Search for the cell housing the specified text and yield its (x, y) center coordinate. 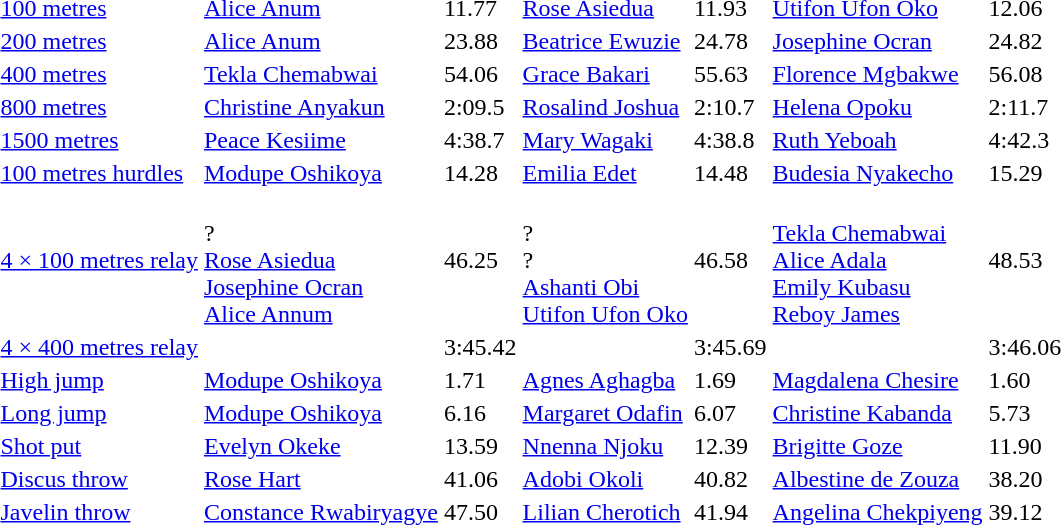
4:38.8 (730, 140)
??Ashanti ObiUtifon Ufon Oko (605, 260)
Grace Bakari (605, 74)
23.88 (480, 41)
54.06 (480, 74)
Margaret Odafin (605, 413)
14.28 (480, 173)
Albestine de Zouza (878, 479)
Josephine Ocran (878, 41)
Rose Hart (320, 479)
Ruth Yeboah (878, 140)
46.25 (480, 260)
Mary Wagaki (605, 140)
6.16 (480, 413)
Agnes Aghagba (605, 380)
Tekla ChemabwaiAlice AdalaEmily KubasuReboy James (878, 260)
Brigitte Goze (878, 446)
Emilia Edet (605, 173)
Budesia Nyakecho (878, 173)
?Rose AsieduaJosephine OcranAlice Annum (320, 260)
2:10.7 (730, 107)
46.58 (730, 260)
Christine Anyakun (320, 107)
Peace Kesiime (320, 140)
12.39 (730, 446)
Rosalind Joshua (605, 107)
Tekla Chemabwai (320, 74)
1.71 (480, 380)
Beatrice Ewuzie (605, 41)
Christine Kabanda (878, 413)
13.59 (480, 446)
3:45.42 (480, 347)
Alice Anum (320, 41)
40.82 (730, 479)
1.69 (730, 380)
3:45.69 (730, 347)
Evelyn Okeke (320, 446)
Florence Mgbakwe (878, 74)
Magdalena Chesire (878, 380)
41.06 (480, 479)
14.48 (730, 173)
Helena Opoku (878, 107)
Nnenna Njoku (605, 446)
6.07 (730, 413)
4:38.7 (480, 140)
Adobi Okoli (605, 479)
2:09.5 (480, 107)
55.63 (730, 74)
24.78 (730, 41)
